Detect which cell encompasses the target text, then output its (x, y) center coordinate. 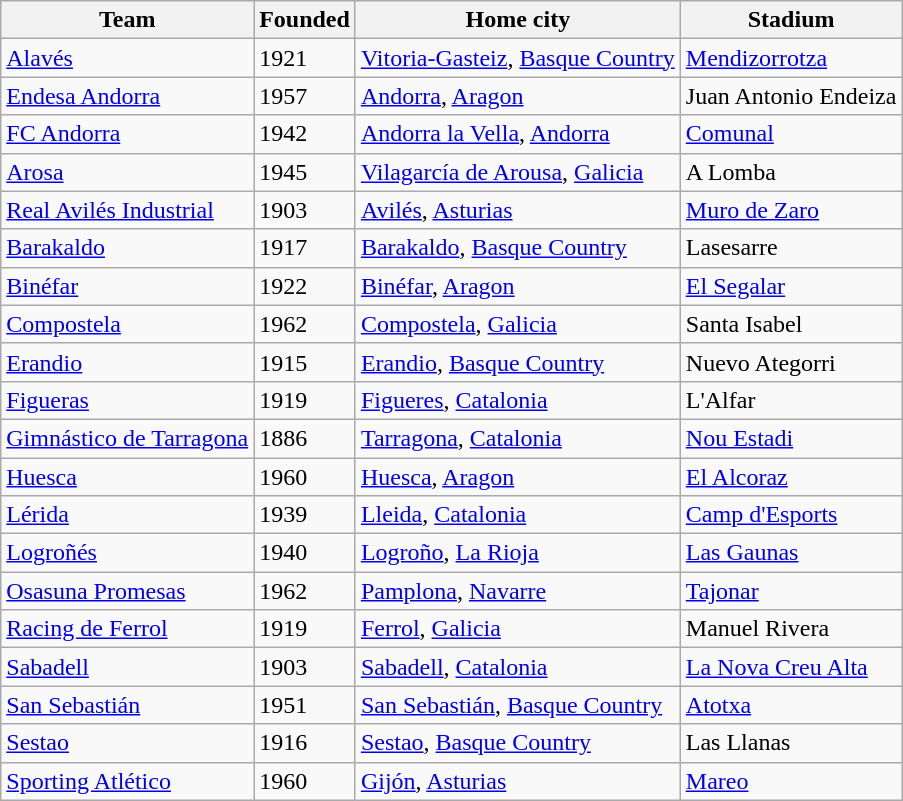
Endesa Andorra (128, 96)
Tajonar (791, 591)
FC Andorra (128, 134)
Avilés, Asturias (518, 210)
Erandio, Basque Country (518, 362)
Camp d'Esports (791, 515)
Lérida (128, 515)
Logroñés (128, 553)
1957 (305, 96)
Sabadell (128, 667)
Muro de Zaro (791, 210)
Pamplona, Navarre (518, 591)
Barakaldo (128, 248)
Vitoria-Gasteiz, Basque Country (518, 58)
Las Llanas (791, 743)
Gimnástico de Tarragona (128, 438)
Team (128, 20)
Alavés (128, 58)
Compostela (128, 324)
Erandio (128, 362)
L'Alfar (791, 400)
Figueres, Catalonia (518, 400)
1940 (305, 553)
1915 (305, 362)
San Sebastián (128, 705)
Arosa (128, 172)
Real Avilés Industrial (128, 210)
1939 (305, 515)
1945 (305, 172)
Manuel Rivera (791, 629)
Nuevo Ategorri (791, 362)
Tarragona, Catalonia (518, 438)
Mareo (791, 781)
Barakaldo, Basque Country (518, 248)
El Alcoraz (791, 477)
1921 (305, 58)
Andorra la Vella, Andorra (518, 134)
1942 (305, 134)
Sestao, Basque Country (518, 743)
Vilagarcía de Arousa, Galicia (518, 172)
1951 (305, 705)
San Sebastián, Basque Country (518, 705)
Compostela, Galicia (518, 324)
Logroño, La Rioja (518, 553)
Huesca, Aragon (518, 477)
Comunal (791, 134)
Racing de Ferrol (128, 629)
Las Gaunas (791, 553)
Mendizorrotza (791, 58)
Lleida, Catalonia (518, 515)
Osasuna Promesas (128, 591)
Huesca (128, 477)
Santa Isabel (791, 324)
A Lomba (791, 172)
La Nova Creu Alta (791, 667)
1886 (305, 438)
Founded (305, 20)
Lasesarre (791, 248)
Atotxa (791, 705)
Binéfar (128, 286)
Gijón, Asturias (518, 781)
Home city (518, 20)
Juan Antonio Endeiza (791, 96)
Figueras (128, 400)
El Segalar (791, 286)
1922 (305, 286)
Ferrol, Galicia (518, 629)
Sporting Atlético (128, 781)
Sabadell, Catalonia (518, 667)
Nou Estadi (791, 438)
1917 (305, 248)
Binéfar, Aragon (518, 286)
1916 (305, 743)
Sestao (128, 743)
Stadium (791, 20)
Andorra, Aragon (518, 96)
